Locate the cell with the specified text and output its (x, y) center coordinate. 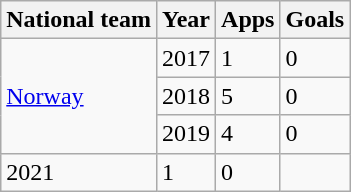
Apps (248, 20)
Goals (315, 20)
2017 (186, 58)
Year (186, 20)
4 (248, 134)
2021 (79, 172)
National team (79, 20)
5 (248, 96)
2019 (186, 134)
Norway (79, 96)
2018 (186, 96)
